Return the [x, y] coordinate for the center point of the cell that contains the specified text.  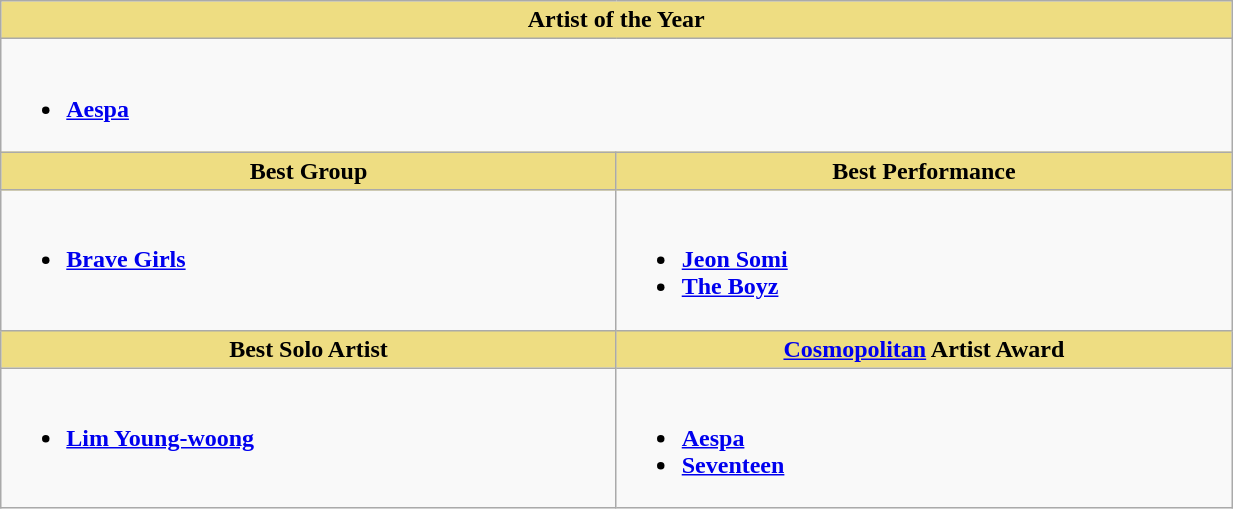
Brave Girls [308, 260]
Aespa [616, 96]
Artist of the Year [616, 20]
Cosmopolitan Artist Award [924, 349]
Best Solo Artist [308, 349]
Best Group [308, 171]
AespaSeventeen [924, 438]
Jeon SomiThe Boyz [924, 260]
Best Performance [924, 171]
Lim Young-woong [308, 438]
